Capture the cell that displays the provided text and extract its (X, Y) central coordinate. 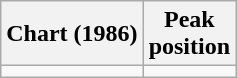
Chart (1986) (72, 34)
Peakposition (189, 34)
